From the cell containing the given text, extract its center point as [x, y] coordinate. 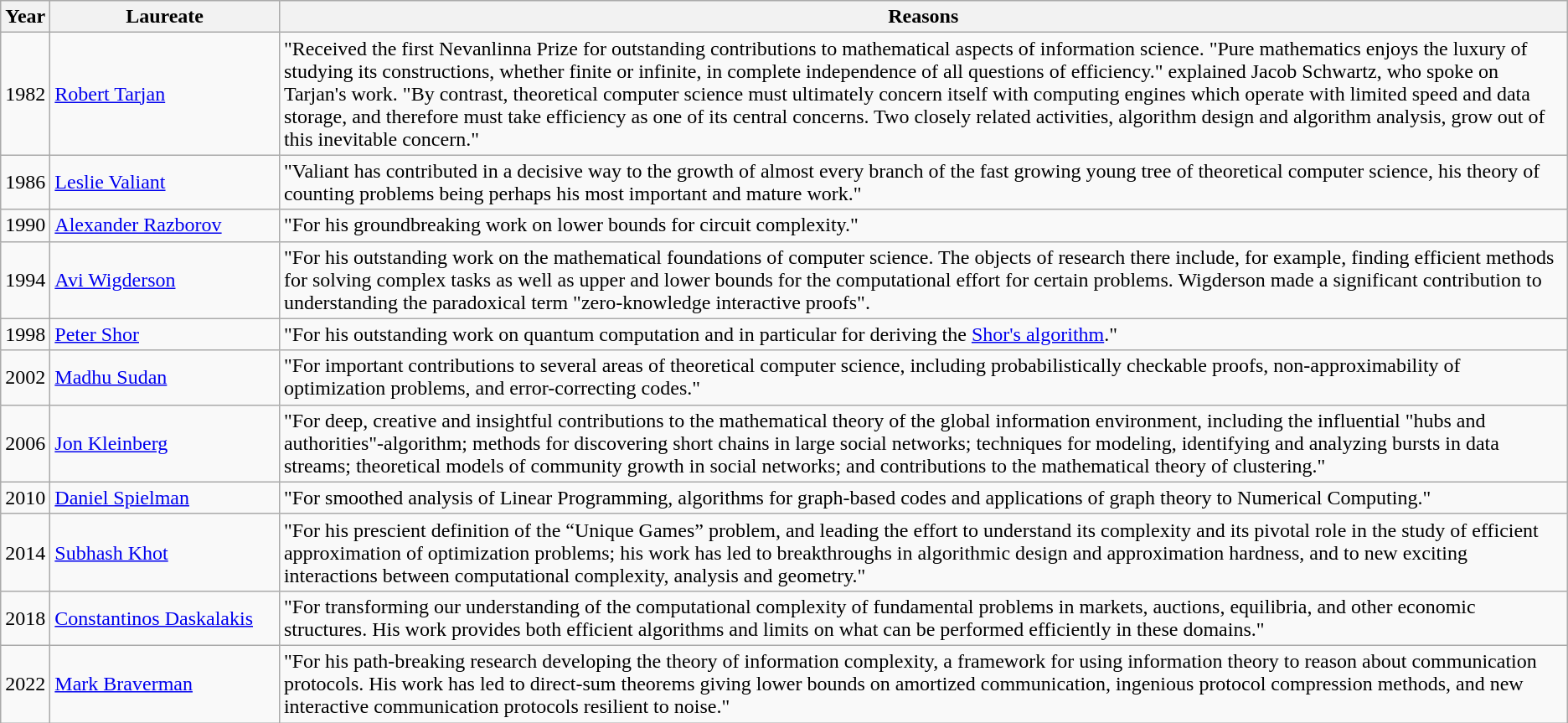
1994 [25, 280]
Subhash Khot [165, 552]
Jon Kleinberg [165, 443]
2018 [25, 618]
1990 [25, 225]
Laureate [165, 17]
2014 [25, 552]
Robert Tarjan [165, 94]
1982 [25, 94]
Leslie Valiant [165, 183]
2002 [25, 377]
2022 [25, 684]
Madhu Sudan [165, 377]
Mark Braverman [165, 684]
Peter Shor [165, 334]
Avi Wigderson [165, 280]
"For his groundbreaking work on lower bounds for circuit complexity." [923, 225]
Year [25, 17]
"For his outstanding work on quantum computation and in particular for deriving the Shor's algorithm." [923, 334]
Alexander Razborov [165, 225]
1986 [25, 183]
2010 [25, 498]
1998 [25, 334]
Reasons [923, 17]
Constantinos Daskalakis [165, 618]
Daniel Spielman [165, 498]
"For smoothed analysis of Linear Programming, algorithms for graph-based codes and applications of graph theory to Numerical Computing." [923, 498]
2006 [25, 443]
